Return [X, Y] of the center of cell containing provided text 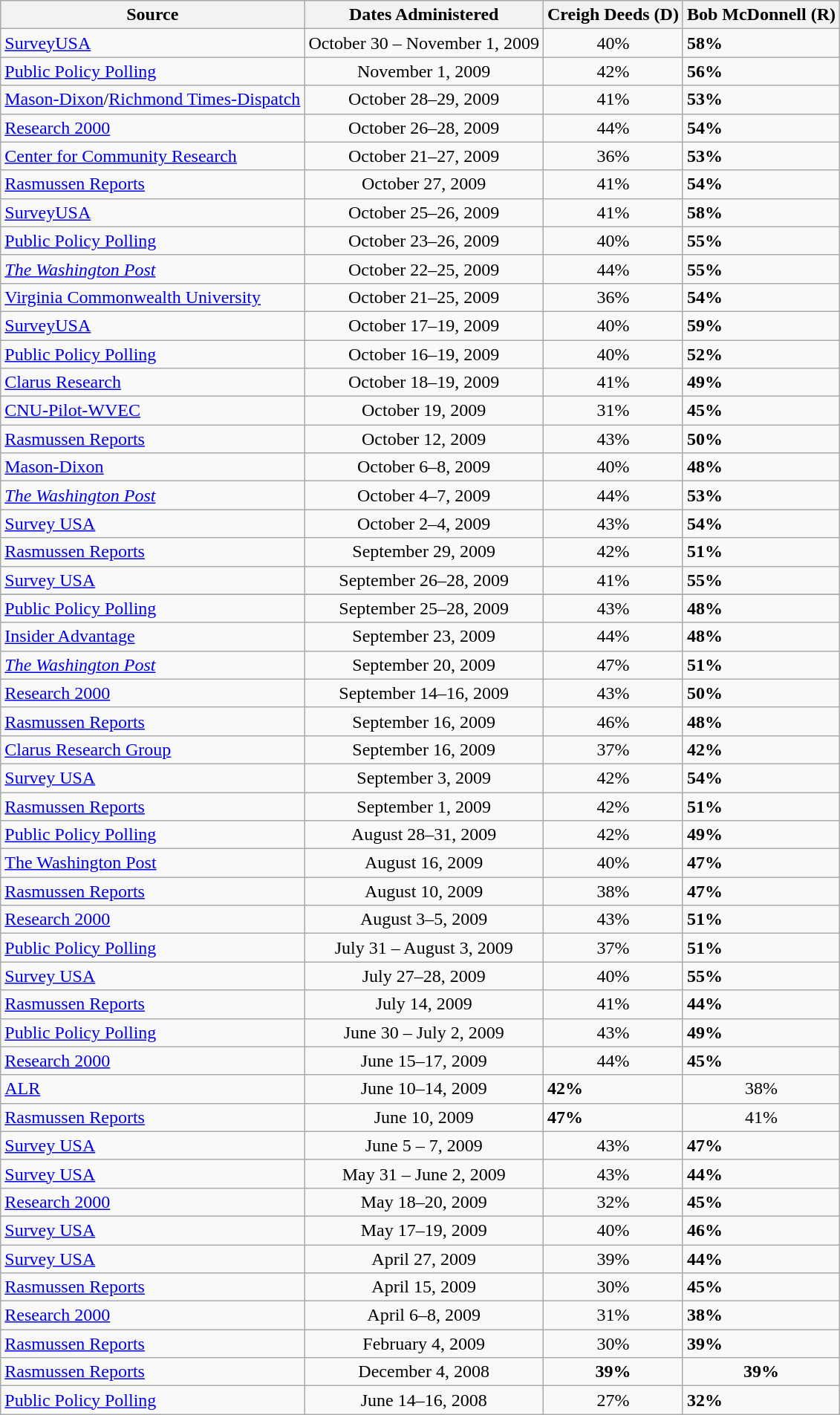
27% [613, 1400]
August 28–31, 2009 [424, 835]
ALR [153, 1089]
September 25–28, 2009 [424, 608]
October 25–26, 2009 [424, 212]
September 1, 2009 [424, 806]
September 29, 2009 [424, 552]
October 19, 2009 [424, 411]
December 4, 2008 [424, 1372]
May 31 – June 2, 2009 [424, 1174]
August 3–5, 2009 [424, 920]
October 23–26, 2009 [424, 241]
Clarus Research [153, 383]
October 21–25, 2009 [424, 297]
April 6–8, 2009 [424, 1315]
Mason-Dixon/Richmond Times-Dispatch [153, 100]
October 22–25, 2009 [424, 269]
52% [761, 354]
August 10, 2009 [424, 891]
Clarus Research Group [153, 749]
Bob McDonnell (R) [761, 15]
October 27, 2009 [424, 184]
October 12, 2009 [424, 439]
May 17–19, 2009 [424, 1230]
Mason-Dixon [153, 467]
June 10, 2009 [424, 1117]
October 21–27, 2009 [424, 156]
October 2–4, 2009 [424, 524]
October 26–28, 2009 [424, 128]
59% [761, 325]
July 14, 2009 [424, 1004]
Creigh Deeds (D) [613, 15]
September 26–28, 2009 [424, 580]
July 27–28, 2009 [424, 976]
June 30 – July 2, 2009 [424, 1032]
October 6–8, 2009 [424, 467]
September 23, 2009 [424, 637]
October 28–29, 2009 [424, 100]
October 16–19, 2009 [424, 354]
September 3, 2009 [424, 778]
CNU-Pilot-WVEC [153, 411]
November 1, 2009 [424, 71]
October 18–19, 2009 [424, 383]
Insider Advantage [153, 637]
Virginia Commonwealth University [153, 297]
June 15–17, 2009 [424, 1061]
June 5 – 7, 2009 [424, 1145]
Source [153, 15]
October 30 – November 1, 2009 [424, 43]
September 14–16, 2009 [424, 693]
Dates Administered [424, 15]
October 17–19, 2009 [424, 325]
Center for Community Research [153, 156]
February 4, 2009 [424, 1344]
June 10–14, 2009 [424, 1089]
May 18–20, 2009 [424, 1202]
July 31 – August 3, 2009 [424, 948]
April 27, 2009 [424, 1259]
October 4–7, 2009 [424, 495]
September 20, 2009 [424, 665]
April 15, 2009 [424, 1287]
August 16, 2009 [424, 863]
June 14–16, 2008 [424, 1400]
56% [761, 71]
